Capture the cell that displays the provided text and extract its (x, y) central coordinate. 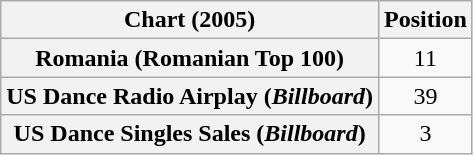
US Dance Singles Sales (Billboard) (190, 134)
39 (426, 96)
US Dance Radio Airplay (Billboard) (190, 96)
3 (426, 134)
Position (426, 20)
Romania (Romanian Top 100) (190, 58)
11 (426, 58)
Chart (2005) (190, 20)
